Detect which cell encompasses the target text, then output its [x, y] center coordinate. 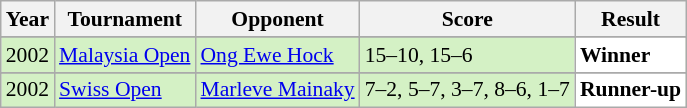
15–10, 15–6 [468, 55]
Malaysia Open [124, 55]
Runner-up [630, 90]
Result [630, 19]
Ong Ewe Hock [277, 55]
Year [28, 19]
Marleve Mainaky [277, 90]
Swiss Open [124, 90]
Opponent [277, 19]
7–2, 5–7, 3–7, 8–6, 1–7 [468, 90]
Tournament [124, 19]
Winner [630, 55]
Score [468, 19]
